For the text-containing cell, return its midpoint in [x, y] coordinate format. 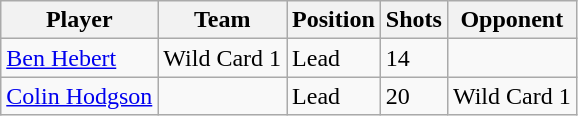
Team [222, 20]
Shots [414, 20]
Player [80, 20]
Opponent [512, 20]
Position [334, 20]
20 [414, 96]
Colin Hodgson [80, 96]
Ben Hebert [80, 58]
14 [414, 58]
